Pinpoint the cell where the given text exists, returning its (x, y) midpoint coordinate. 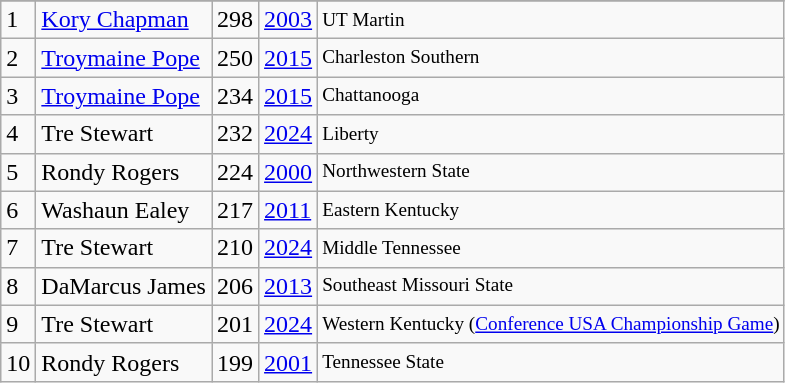
1 (18, 20)
Northwestern State (552, 172)
2011 (288, 210)
Liberty (552, 134)
3 (18, 96)
224 (236, 172)
UT Martin (552, 20)
7 (18, 248)
8 (18, 286)
210 (236, 248)
Tennessee State (552, 362)
199 (236, 362)
Washaun Ealey (124, 210)
Charleston Southern (552, 58)
Chattanooga (552, 96)
6 (18, 210)
217 (236, 210)
5 (18, 172)
2013 (288, 286)
4 (18, 134)
10 (18, 362)
DaMarcus James (124, 286)
Western Kentucky (Conference USA Championship Game) (552, 324)
2001 (288, 362)
Middle Tennessee (552, 248)
2000 (288, 172)
2 (18, 58)
9 (18, 324)
Kory Chapman (124, 20)
206 (236, 286)
Southeast Missouri State (552, 286)
Eastern Kentucky (552, 210)
234 (236, 96)
232 (236, 134)
298 (236, 20)
201 (236, 324)
250 (236, 58)
2003 (288, 20)
